Find where the given text appears and provide that cell's center as [x, y] coordinate. 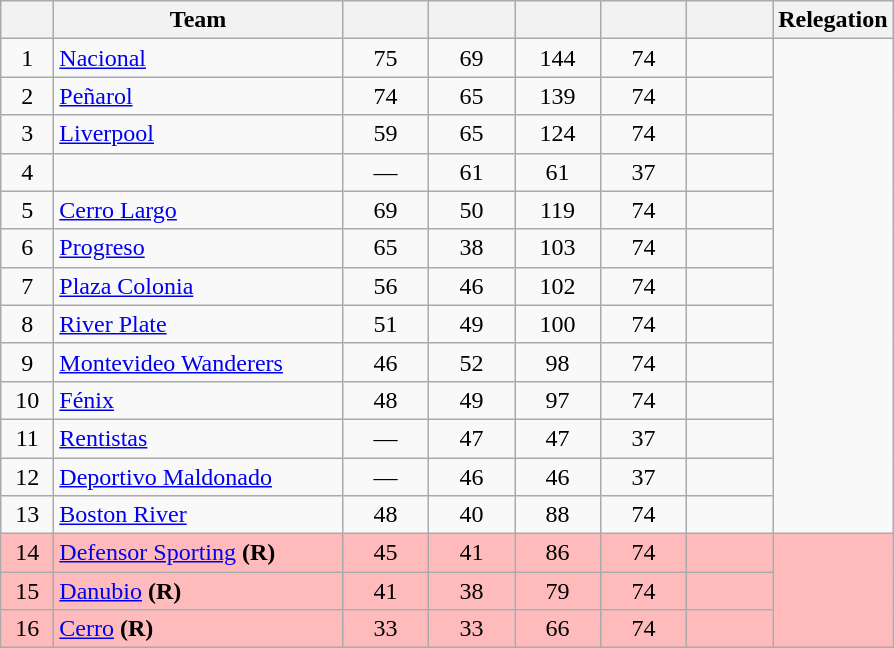
Team [198, 20]
79 [557, 591]
River Plate [198, 324]
102 [557, 286]
Danubio (R) [198, 591]
66 [557, 629]
56 [385, 286]
13 [28, 515]
103 [557, 248]
Cerro (R) [198, 629]
Nacional [198, 58]
3 [28, 134]
98 [557, 362]
5 [28, 210]
139 [557, 96]
51 [385, 324]
9 [28, 362]
124 [557, 134]
100 [557, 324]
97 [557, 400]
88 [557, 515]
Rentistas [198, 438]
7 [28, 286]
Boston River [198, 515]
144 [557, 58]
59 [385, 134]
8 [28, 324]
4 [28, 172]
Fénix [198, 400]
Liverpool [198, 134]
11 [28, 438]
86 [557, 553]
119 [557, 210]
14 [28, 553]
Progreso [198, 248]
75 [385, 58]
50 [471, 210]
Peñarol [198, 96]
Deportivo Maldonado [198, 477]
2 [28, 96]
Defensor Sporting (R) [198, 553]
Plaza Colonia [198, 286]
45 [385, 553]
1 [28, 58]
6 [28, 248]
Cerro Largo [198, 210]
10 [28, 400]
40 [471, 515]
52 [471, 362]
Montevideo Wanderers [198, 362]
Relegation [833, 20]
12 [28, 477]
16 [28, 629]
15 [28, 591]
